Output the [x, y] coordinate of the center of the cell containing the given text.  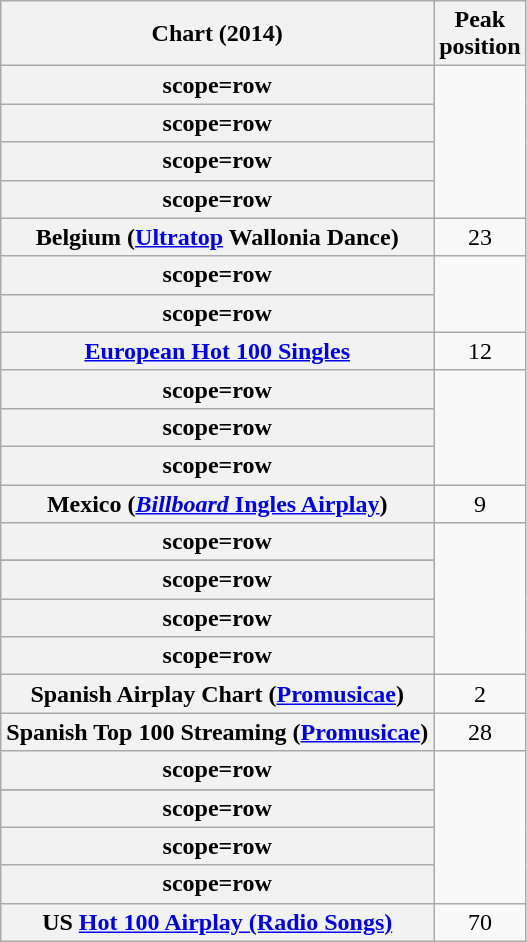
Belgium (Ultratop Wallonia Dance) [218, 237]
US Hot 100 Airplay (Radio Songs) [218, 922]
Spanish Top 100 Streaming (Promusicae) [218, 732]
2 [480, 694]
28 [480, 732]
23 [480, 237]
9 [480, 503]
70 [480, 922]
European Hot 100 Singles [218, 351]
12 [480, 351]
Chart (2014) [218, 34]
Spanish Airplay Chart (Promusicae) [218, 694]
Mexico (Billboard Ingles Airplay) [218, 503]
Peakposition [480, 34]
